Provide the (x, y) coordinate of the cell's center where the given text is located.  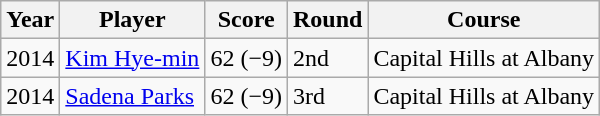
Score (246, 20)
Kim Hye-min (132, 58)
2nd (327, 58)
Sadena Parks (132, 96)
Round (327, 20)
Player (132, 20)
Year (30, 20)
3rd (327, 96)
Course (484, 20)
